Find where the given text appears and provide that cell's center as [x, y] coordinate. 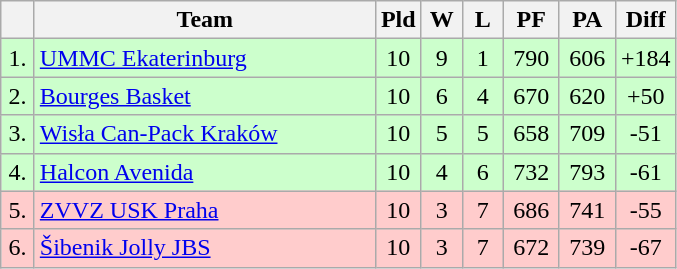
793 [587, 172]
PF [531, 20]
741 [587, 210]
Wisła Can-Pack Kraków [204, 134]
739 [587, 248]
-51 [646, 134]
1. [18, 58]
Halcon Avenida [204, 172]
+184 [646, 58]
+50 [646, 96]
-67 [646, 248]
620 [587, 96]
4. [18, 172]
Diff [646, 20]
672 [531, 248]
Pld [398, 20]
Bourges Basket [204, 96]
1 [482, 58]
709 [587, 134]
UMMC Ekaterinburg [204, 58]
Šibenik Jolly JBS [204, 248]
2. [18, 96]
W [442, 20]
790 [531, 58]
L [482, 20]
606 [587, 58]
686 [531, 210]
6. [18, 248]
670 [531, 96]
9 [442, 58]
658 [531, 134]
Team [204, 20]
ZVVZ USK Praha [204, 210]
3. [18, 134]
5. [18, 210]
-61 [646, 172]
-55 [646, 210]
PA [587, 20]
732 [531, 172]
